For the text-containing cell, return its midpoint in [X, Y] coordinate format. 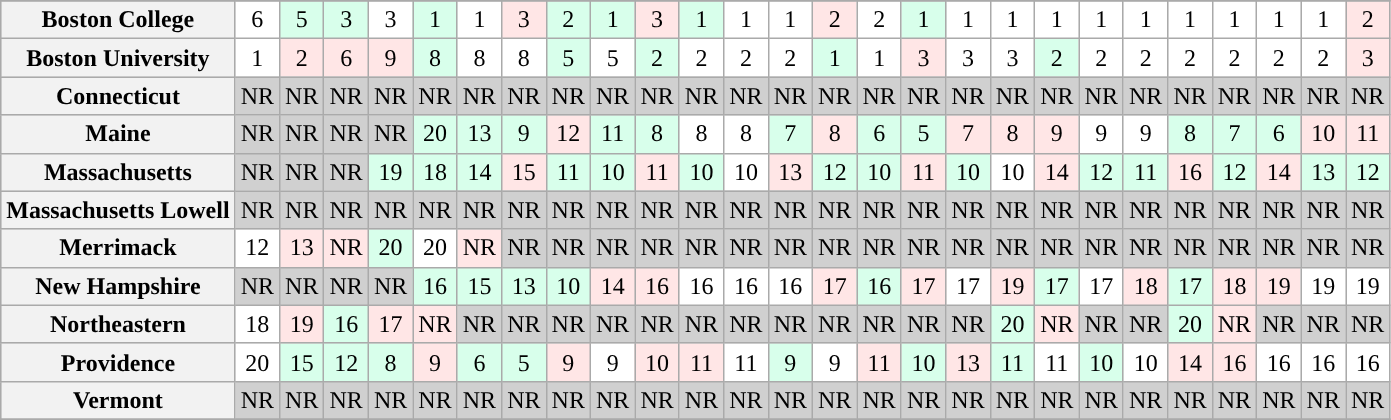
Connecticut [118, 96]
New Hampshire [118, 286]
Massachusetts Lowell [118, 210]
Boston University [118, 58]
Maine [118, 134]
Merrimack [118, 248]
Providence [118, 362]
Northeastern [118, 324]
Massachusetts [118, 172]
Vermont [118, 400]
Boston College [118, 20]
